From the cell containing the given text, extract its center point as [X, Y] coordinate. 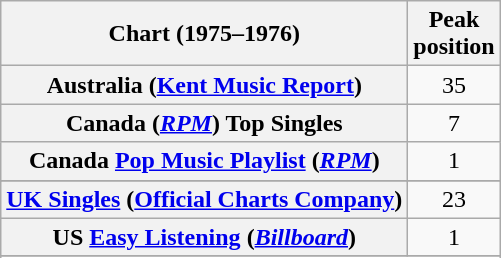
Australia (Kent Music Report) [204, 85]
23 [454, 199]
UK Singles (Official Charts Company) [204, 199]
US Easy Listening (Billboard) [204, 237]
Chart (1975–1976) [204, 34]
Peakposition [454, 34]
35 [454, 85]
7 [454, 123]
Canada (RPM) Top Singles [204, 123]
Canada Pop Music Playlist (RPM) [204, 161]
